Extract the [x, y] coordinate from the center of the cell holding the provided text.  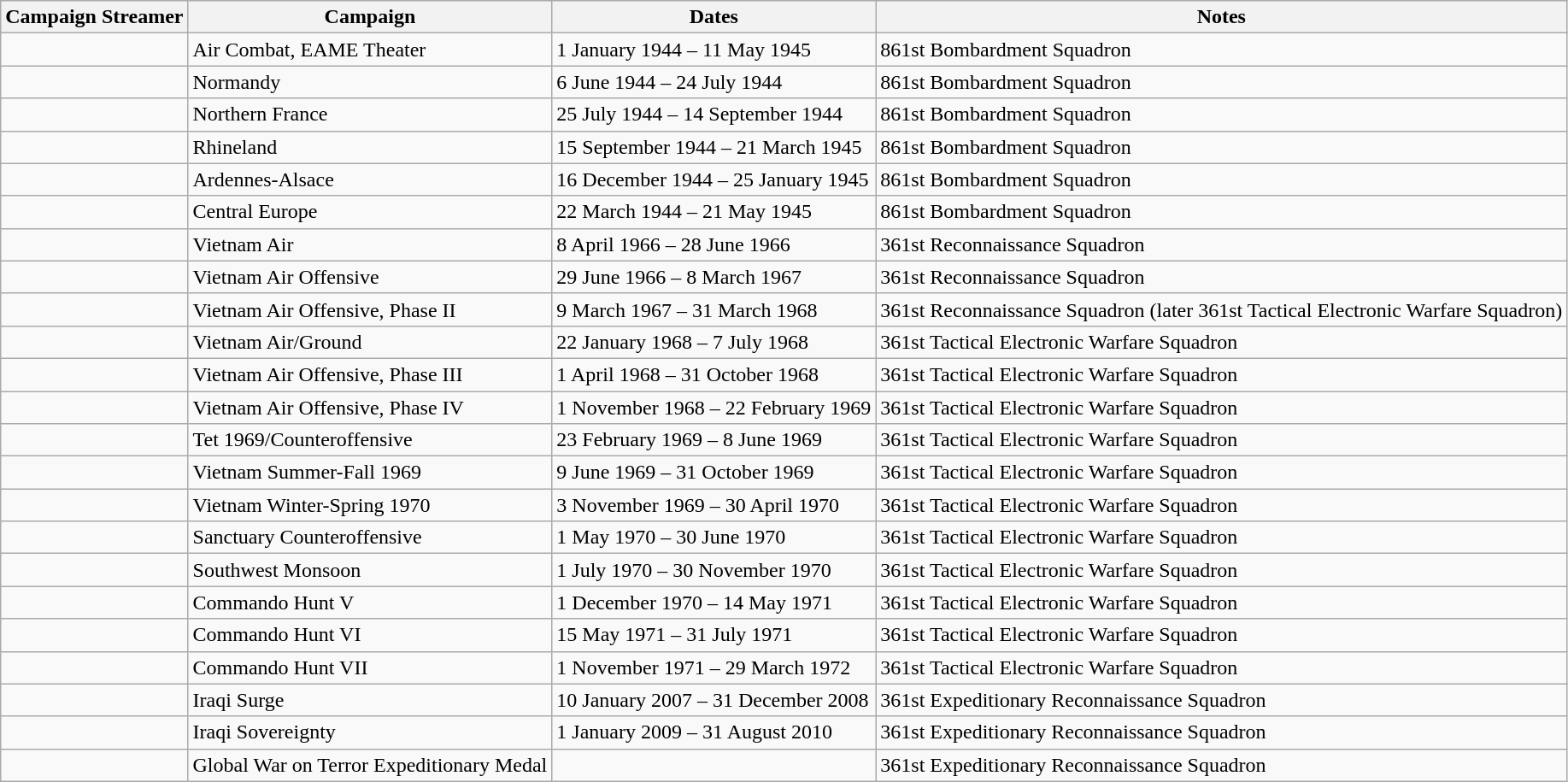
Dates [714, 17]
Sanctuary Counteroffensive [370, 538]
Notes [1222, 17]
Rhineland [370, 147]
Commando Hunt VII [370, 667]
25 July 1944 – 14 September 1944 [714, 115]
Northern France [370, 115]
1 December 1970 – 14 May 1971 [714, 603]
9 June 1969 – 31 October 1969 [714, 473]
1 January 1944 – 11 May 1945 [714, 50]
Central Europe [370, 212]
9 March 1967 – 31 March 1968 [714, 309]
6 June 1944 – 24 July 1944 [714, 82]
Vietnam Air Offensive, Phase IV [370, 408]
1 April 1968 – 31 October 1968 [714, 374]
23 February 1969 – 8 June 1969 [714, 440]
Vietnam Air Offensive, Phase III [370, 374]
22 March 1944 – 21 May 1945 [714, 212]
Southwest Monsoon [370, 570]
Tet 1969/Counteroffensive [370, 440]
1 November 1968 – 22 February 1969 [714, 408]
Campaign [370, 17]
Vietnam Air Offensive, Phase II [370, 309]
Normandy [370, 82]
3 November 1969 – 30 April 1970 [714, 505]
1 May 1970 – 30 June 1970 [714, 538]
Vietnam Air/Ground [370, 342]
Vietnam Summer-Fall 1969 [370, 473]
361st Reconnaissance Squadron (later 361st Tactical Electronic Warfare Squadron) [1222, 309]
Global War on Terror Expeditionary Medal [370, 765]
Vietnam Air [370, 244]
15 May 1971 – 31 July 1971 [714, 635]
Commando Hunt VI [370, 635]
Iraqi Surge [370, 700]
Commando Hunt V [370, 603]
1 November 1971 – 29 March 1972 [714, 667]
Air Combat, EAME Theater [370, 50]
16 December 1944 – 25 January 1945 [714, 179]
10 January 2007 – 31 December 2008 [714, 700]
Vietnam Air Offensive [370, 277]
1 January 2009 – 31 August 2010 [714, 732]
Ardennes-Alsace [370, 179]
Iraqi Sovereignty [370, 732]
8 April 1966 – 28 June 1966 [714, 244]
29 June 1966 – 8 March 1967 [714, 277]
Vietnam Winter-Spring 1970 [370, 505]
1 July 1970 – 30 November 1970 [714, 570]
Campaign Streamer [94, 17]
15 September 1944 – 21 March 1945 [714, 147]
22 January 1968 – 7 July 1968 [714, 342]
